Pinpoint the cell where the given text exists, returning its (X, Y) midpoint coordinate. 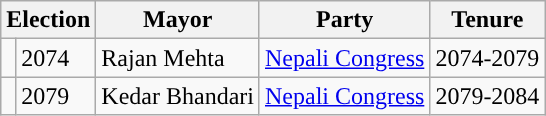
2074-2079 (488, 58)
2079 (56, 96)
Election (48, 20)
Tenure (488, 20)
Mayor (178, 20)
2074 (56, 58)
Party (344, 20)
Kedar Bhandari (178, 96)
Rajan Mehta (178, 58)
2079-2084 (488, 96)
